From the cell containing the given text, extract its center point as (X, Y) coordinate. 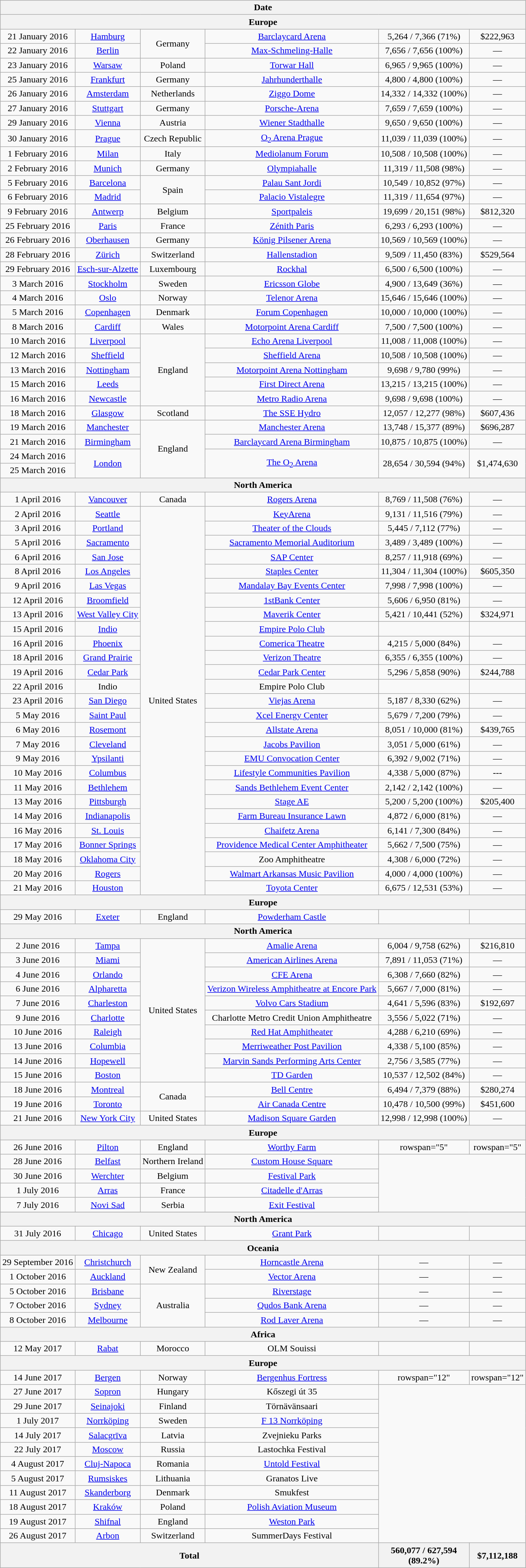
Sheffield Arena (292, 356)
3,051 / 5,000 (61%) (424, 744)
8,051 / 10,000 (81%) (424, 730)
Oceania (263, 1248)
Manchester Arena (292, 427)
Merriweather Post Pavilion (292, 1046)
8,769 / 11,508 (76%) (424, 499)
19,699 / 20,151 (98%) (424, 211)
10,549 / 10,852 (97%) (424, 183)
6 June 2016 (38, 989)
7,659 / 7,659 (100%) (424, 108)
Saint Paul (107, 715)
Africa (263, 1334)
22 January 2016 (38, 51)
Copenhagen (107, 312)
Houston (107, 888)
7,998 / 7,998 (100%) (424, 586)
Toronto (107, 1104)
Austria (173, 123)
Qudos Bank Arena (292, 1306)
11,319 / 11,654 (97%) (424, 197)
--- (498, 773)
Red Hat Amphitheater (292, 1032)
First Direct Arena (292, 384)
Kraków (107, 1507)
26 February 2016 (38, 240)
9 February 2016 (38, 211)
$222,963 (498, 36)
$205,400 (498, 801)
Rabat (107, 1349)
18 May 2016 (38, 859)
Broomfield (107, 600)
3 April 2016 (38, 528)
Verizon Theatre (292, 658)
2 February 2016 (38, 168)
Munich (107, 168)
Festival Park (292, 1176)
Air Canada Centre (292, 1104)
American Airlines Arena (292, 960)
4,308 / 6,000 (72%) (424, 859)
Cluj-Napoca (107, 1464)
1 April 2016 (38, 499)
Oberhausen (107, 240)
Portland (107, 528)
Birmingham (107, 442)
19 April 2016 (38, 672)
Grant Park (292, 1233)
9 June 2016 (38, 1017)
5 March 2016 (38, 312)
O2 Arena Prague (292, 138)
Sportpaleis (292, 211)
7 October 2016 (38, 1306)
10 May 2016 (38, 773)
Esch-sur-Alzette (107, 269)
Chicago (107, 1233)
Stockholm (107, 283)
$324,971 (498, 615)
Rumsiskes (107, 1478)
1 July 2016 (38, 1190)
Törnävänsaari (292, 1406)
5 April 2016 (38, 542)
Palacio Vistalegre (292, 197)
Amalie Arena (292, 945)
14,332 / 14,332 (100%) (424, 94)
Shifnal (107, 1521)
San Diego (107, 701)
Phoenix (107, 643)
Verizon Wireless Amphitheatre at Encore Park (292, 989)
7 July 2016 (38, 1205)
Prague (107, 138)
29 June 2017 (38, 1406)
23 April 2016 (38, 701)
Granatos Live (292, 1478)
4,000 / 4,000 (100%) (424, 874)
19 March 2016 (38, 427)
15,646 / 15,646 (100%) (424, 298)
10,537 / 12,502 (84%) (424, 1075)
5,445 / 7,112 (77%) (424, 528)
5,187 / 8,330 (62%) (424, 701)
Lifestyle Communities Pavilion (292, 773)
Ypsilanti (107, 758)
5 August 2017 (38, 1478)
Cardiff (107, 326)
12 May 2017 (38, 1349)
Torwar Hall (292, 65)
21 May 2016 (38, 888)
16 April 2016 (38, 643)
25 February 2016 (38, 226)
22 April 2016 (38, 686)
Columbia (107, 1046)
Echo Arena Liverpool (292, 341)
Wiener Stadthalle (292, 123)
Custom House Square (292, 1161)
16 March 2016 (38, 399)
Rogers (107, 874)
2,756 / 3,585 (77%) (424, 1061)
Sheffield (107, 356)
12 March 2016 (38, 356)
Antwerp (107, 211)
Morocco (173, 1349)
Sydney (107, 1306)
10,875 / 10,875 (100%) (424, 442)
29 May 2016 (38, 917)
29 February 2016 (38, 269)
2 June 2016 (38, 945)
Raleigh (107, 1032)
Glasgow (107, 413)
Rod Laver Arena (292, 1320)
London (107, 463)
6,308 / 7,660 (82%) (424, 974)
Arras (107, 1190)
Kőszegi út 35 (292, 1392)
Porsche-Arena (292, 108)
Date (263, 8)
14 June 2017 (38, 1377)
5 May 2016 (38, 715)
Novi Sad (107, 1205)
28 February 2016 (38, 255)
20 May 2016 (38, 874)
5,606 / 6,950 (81%) (424, 600)
Liverpool (107, 341)
Pilton (107, 1147)
Czech Republic (173, 138)
Finland (173, 1406)
Max-Schmeling-Halle (292, 51)
6,965 / 9,965 (100%) (424, 65)
$607,436 (498, 413)
10,000 / 10,000 (100%) (424, 312)
Rogers Arena (292, 499)
3,556 / 5,022 (71%) (424, 1017)
SAP Center (292, 557)
Jahrhunderthalle (292, 79)
6 May 2016 (38, 730)
Stuttgart (107, 108)
Madrid (107, 197)
13 March 2016 (38, 370)
12 April 2016 (38, 600)
Grand Prairie (107, 658)
Paris (107, 226)
Werchter (107, 1176)
Belfast (107, 1161)
4,338 / 5,100 (85%) (424, 1046)
Hallenstadion (292, 255)
Wales (173, 326)
Mediolanum Forum (292, 154)
18 March 2016 (38, 413)
13,215 / 13,215 (100%) (424, 384)
$812,320 (498, 211)
14 May 2016 (38, 816)
Nottingham (107, 370)
8 March 2016 (38, 326)
Forum Copenhagen (292, 312)
Motorpoint Arena Nottingham (292, 370)
6 April 2016 (38, 557)
Cleveland (107, 744)
9,698 / 9,698 (100%) (424, 399)
29 September 2016 (38, 1262)
Total (189, 1555)
5,200 / 5,200 (100%) (424, 801)
6,392 / 9,002 (71%) (424, 758)
13 April 2016 (38, 615)
Allstate Arena (292, 730)
Christchurch (107, 1262)
Exit Festival (292, 1205)
5,296 / 5,858 (90%) (424, 672)
Worthy Farm (292, 1147)
8,257 / 11,918 (69%) (424, 557)
Motorpoint Arena Cardiff (292, 326)
18 August 2017 (38, 1507)
Hopewell (107, 1061)
29 January 2016 (38, 123)
Zvejnieku Parks (292, 1435)
4 June 2016 (38, 974)
25 January 2016 (38, 79)
Metro Radio Arena (292, 399)
19 June 2016 (38, 1104)
1 February 2016 (38, 154)
Sacramento (107, 542)
6,494 / 7,379 (88%) (424, 1090)
Walmart Arkansas Music Pavilion (292, 874)
Miami (107, 960)
15 June 2016 (38, 1075)
Indianapolis (107, 816)
Auckland (107, 1277)
14 July 2017 (38, 1435)
10,478 / 10,500 (99%) (424, 1104)
Newcastle (107, 399)
1 July 2017 (38, 1421)
10,569 / 10,569 (100%) (424, 240)
3 March 2016 (38, 283)
11 May 2016 (38, 787)
Australia (173, 1306)
Vienna (107, 123)
31 July 2016 (38, 1233)
16 May 2016 (38, 831)
Hamburg (107, 36)
15 April 2016 (38, 629)
11,008 / 11,008 (100%) (424, 341)
19 August 2017 (38, 1521)
San Jose (107, 557)
5 February 2016 (38, 183)
$696,287 (498, 427)
Romania (173, 1464)
Chaifetz Arena (292, 831)
7 May 2016 (38, 744)
7,891 / 11,053 (71%) (424, 960)
18 April 2016 (38, 658)
14 June 2016 (38, 1061)
4,641 / 5,596 (83%) (424, 1003)
Barcelona (107, 183)
1stBank Center (292, 600)
Columbus (107, 773)
Norrköping (107, 1421)
West Valley City (107, 615)
Charleston (107, 1003)
Polish Aviation Museum (292, 1507)
Serbia (173, 1205)
KeyArena (292, 514)
Alpharetta (107, 989)
21 January 2016 (38, 36)
Barclaycard Arena (292, 36)
Comerica Theatre (292, 643)
Skanderborg (107, 1492)
8 April 2016 (38, 571)
6 February 2016 (38, 197)
$192,697 (498, 1003)
Barclaycard Arena Birmingham (292, 442)
Providence Medical Center Amphitheater (292, 845)
Viejas Arena (292, 701)
Telenor Arena (292, 298)
F 13 Norrköping (292, 1421)
4,288 / 6,210 (69%) (424, 1032)
Jacobs Pavilion (292, 744)
SummerDays Festival (292, 1536)
Arbon (107, 1536)
Oklahoma City (107, 859)
Exeter (107, 917)
Zoo Amphitheatre (292, 859)
Citadelle d'Arras (292, 1190)
Leeds (107, 384)
Las Vegas (107, 586)
Seinajoki (107, 1406)
9,131 / 11,516 (79%) (424, 514)
5,679 / 7,200 (79%) (424, 715)
7 June 2016 (38, 1003)
1 October 2016 (38, 1277)
Melbourne (107, 1320)
6,293 / 6,293 (100%) (424, 226)
Volvo Cars Stadium (292, 1003)
Cedar Park Center (292, 672)
Amsterdam (107, 94)
Moscow (107, 1449)
11,304 / 11,304 (100%) (424, 571)
Maverik Center (292, 615)
Lithuania (173, 1478)
9,698 / 9,780 (99%) (424, 370)
Xcel Energy Center (292, 715)
26 June 2016 (38, 1147)
Boston (107, 1075)
Charlotte Metro Credit Union Amphitheatre (292, 1017)
Spain (173, 190)
21 March 2016 (38, 442)
6,500 / 6,500 (100%) (424, 269)
13,748 / 15,377 (89%) (424, 427)
Farm Bureau Insurance Lawn (292, 816)
Bethlehem (107, 787)
22 July 2017 (38, 1449)
Brisbane (107, 1291)
11,319 / 11,508 (98%) (424, 168)
Theater of the Clouds (292, 528)
Rockhal (292, 269)
26 August 2017 (38, 1536)
Riverstage (292, 1291)
Staples Center (292, 571)
$529,564 (498, 255)
10 June 2016 (38, 1032)
St. Louis (107, 831)
$280,274 (498, 1090)
Ericsson Globe (292, 283)
EMU Convocation Center (292, 758)
Sands Bethlehem Event Center (292, 787)
Vector Arena (292, 1277)
$451,600 (498, 1104)
Sacramento Memorial Auditorium (292, 542)
7,656 / 7,656 (100%) (424, 51)
Bergen (107, 1377)
Bell Centre (292, 1090)
New Zealand (173, 1269)
Montreal (107, 1090)
2,142 / 2,142 (100%) (424, 787)
Seattle (107, 514)
9,650 / 9,650 (100%) (424, 123)
Scotland (173, 413)
560,077 / 627,594(89.2%) (424, 1555)
Orlando (107, 974)
6,675 / 12,531 (53%) (424, 888)
5,421 / 10,441 (52%) (424, 615)
27 June 2017 (38, 1392)
Ziggo Dome (292, 94)
28 June 2016 (38, 1161)
König Pilsener Arena (292, 240)
Olympiahalle (292, 168)
The O2 Arena (292, 463)
30 January 2016 (38, 138)
5,264 / 7,366 (71%) (424, 36)
Smukfest (292, 1492)
Sopron (107, 1392)
Bergenhus Fortress (292, 1377)
4,872 / 6,000 (81%) (424, 816)
Lastochka Festival (292, 1449)
Powderham Castle (292, 917)
The SSE Hydro (292, 413)
Northern Ireland (173, 1161)
Bonner Springs (107, 845)
15 March 2016 (38, 384)
Manchester (107, 427)
9,509 / 11,450 (83%) (424, 255)
30 June 2016 (38, 1176)
Warsaw (107, 65)
11 August 2017 (38, 1492)
Tampa (107, 945)
Oslo (107, 298)
Untold Festival (292, 1464)
Marvin Sands Performing Arts Center (292, 1061)
11,039 / 11,039 (100%) (424, 138)
9 April 2016 (38, 586)
Frankfurt (107, 79)
6,004 / 9,758 (62%) (424, 945)
$7,112,188 (498, 1555)
23 January 2016 (38, 65)
Russia (173, 1449)
Rosemont (107, 730)
Madison Square Garden (292, 1118)
7,500 / 7,500 (100%) (424, 326)
26 January 2016 (38, 94)
Salacgrīva (107, 1435)
21 June 2016 (38, 1118)
Vancouver (107, 499)
12,057 / 12,277 (98%) (424, 413)
Zénith Paris (292, 226)
4,215 / 5,000 (84%) (424, 643)
TD Garden (292, 1075)
Hungary (173, 1392)
Pittsburgh (107, 801)
$216,810 (498, 945)
13 May 2016 (38, 801)
New York City (107, 1118)
Palau Sant Jordi (292, 183)
Netherlands (173, 94)
Stage AE (292, 801)
10 March 2016 (38, 341)
Mandalay Bay Events Center (292, 586)
6,355 / 6,355 (100%) (424, 658)
Zürich (107, 255)
Cedar Park (107, 672)
OLM Souissi (292, 1349)
$1,474,630 (498, 463)
4 March 2016 (38, 298)
5,662 / 7,500 (75%) (424, 845)
$439,765 (498, 730)
28,654 / 30,594 (94%) (424, 463)
Horncastle Arena (292, 1262)
Charlotte (107, 1017)
27 January 2016 (38, 108)
Berlin (107, 51)
12,998 / 12,998 (100%) (424, 1118)
25 March 2016 (38, 470)
Toyota Center (292, 888)
24 March 2016 (38, 456)
$244,788 (498, 672)
4 August 2017 (38, 1464)
Weston Park (292, 1521)
3,489 / 3,489 (100%) (424, 542)
5 October 2016 (38, 1291)
4,900 / 13,649 (36%) (424, 283)
4,800 / 4,800 (100%) (424, 79)
Luxembourg (173, 269)
5,667 / 7,000 (81%) (424, 989)
6,141 / 7,300 (84%) (424, 831)
Los Angeles (107, 571)
$605,350 (498, 571)
CFE Arena (292, 974)
18 June 2016 (38, 1090)
Italy (173, 154)
Latvia (173, 1435)
9 May 2016 (38, 758)
2 April 2016 (38, 514)
4,338 / 5,000 (87%) (424, 773)
17 May 2016 (38, 845)
Milan (107, 154)
13 June 2016 (38, 1046)
8 October 2016 (38, 1320)
3 June 2016 (38, 960)
